Extract the (x, y) coordinate from the center of the cell holding the provided text.  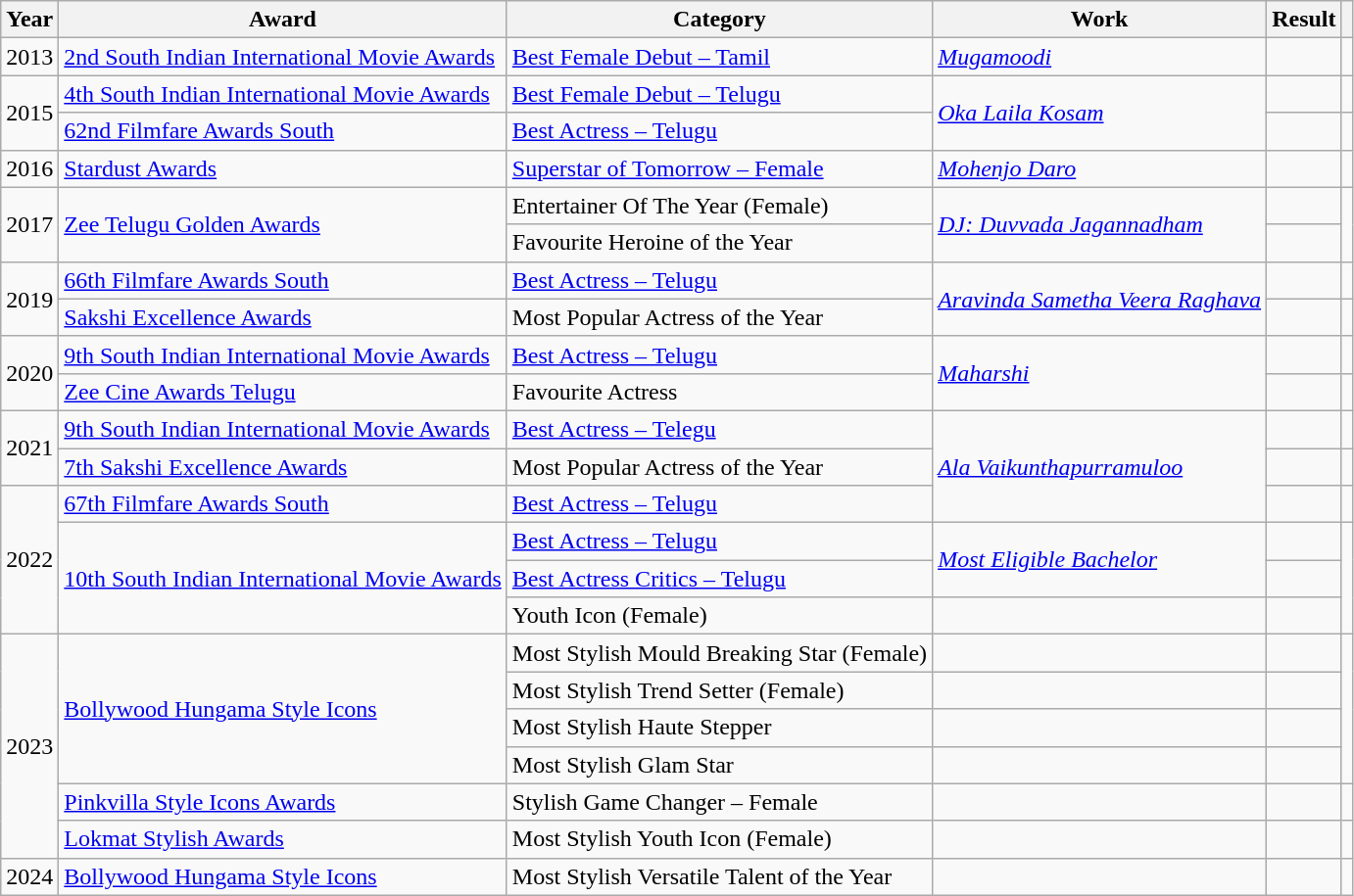
7th Sakshi Excellence Awards (282, 467)
2016 (29, 168)
Most Stylish Mould Breaking Star (Female) (719, 653)
Most Stylish Haute Stepper (719, 728)
Mugamoodi (1099, 57)
2024 (29, 876)
Most Stylish Youth Icon (Female) (719, 839)
Year (29, 20)
Stardust Awards (282, 168)
4th South Indian International Movie Awards (282, 94)
62nd Filmfare Awards South (282, 131)
2020 (29, 373)
Favourite Actress (719, 392)
Sakshi Excellence Awards (282, 317)
Superstar of Tomorrow – Female (719, 168)
Lokmat Stylish Awards (282, 839)
Pinkvilla Style Icons Awards (282, 802)
Best Female Debut – Tamil (719, 57)
Zee Telugu Golden Awards (282, 224)
Most Stylish Glam Star (719, 765)
Mohenjo Daro (1099, 168)
Award (282, 20)
2021 (29, 448)
Aravinda Sametha Veera Raghava (1099, 299)
Best Actress – Telegu (719, 429)
2019 (29, 299)
Best Female Debut – Telugu (719, 94)
2nd South Indian International Movie Awards (282, 57)
Category (719, 20)
10th South Indian International Movie Awards (282, 579)
Entertainer Of The Year (Female) (719, 206)
Ala Vaikunthapurramuloo (1099, 466)
2015 (29, 113)
DJ: Duvvada Jagannadham (1099, 224)
Result (1304, 20)
Most Eligible Bachelor (1099, 560)
Most Stylish Trend Setter (Female) (719, 690)
67th Filmfare Awards South (282, 504)
66th Filmfare Awards South (282, 280)
Favourite Heroine of the Year (719, 243)
Stylish Game Changer – Female (719, 802)
2013 (29, 57)
Zee Cine Awards Telugu (282, 392)
2017 (29, 224)
2022 (29, 560)
Best Actress Critics – Telugu (719, 579)
Oka Laila Kosam (1099, 113)
Maharshi (1099, 373)
2023 (29, 746)
Most Stylish Versatile Talent of the Year (719, 876)
Work (1099, 20)
Youth Icon (Female) (719, 616)
